Capture the cell that displays the provided text and extract its [X, Y] central coordinate. 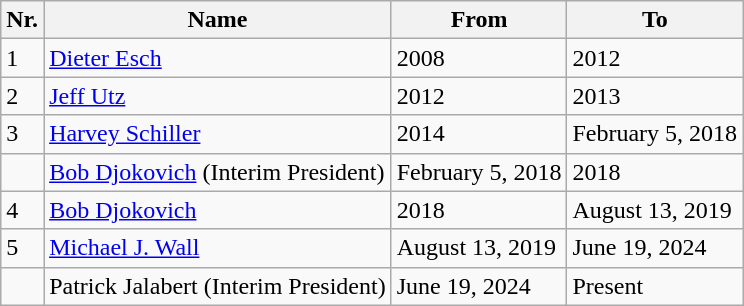
From [479, 20]
Present [655, 286]
5 [22, 248]
1 [22, 58]
2013 [655, 96]
Harvey Schiller [218, 134]
Patrick Jalabert (Interim President) [218, 286]
Nr. [22, 20]
Dieter Esch [218, 58]
Bob Djokovich (Interim President) [218, 172]
2008 [479, 58]
2014 [479, 134]
3 [22, 134]
Michael J. Wall [218, 248]
To [655, 20]
Bob Djokovich [218, 210]
Name [218, 20]
2 [22, 96]
Jeff Utz [218, 96]
4 [22, 210]
